Capture the cell that displays the provided text and extract its [X, Y] central coordinate. 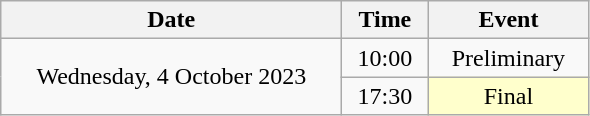
10:00 [385, 58]
Date [172, 20]
Final [508, 96]
Event [508, 20]
Time [385, 20]
Preliminary [508, 58]
17:30 [385, 96]
Wednesday, 4 October 2023 [172, 77]
